Provide the (X, Y) coordinate of the cell's center where the given text is located.  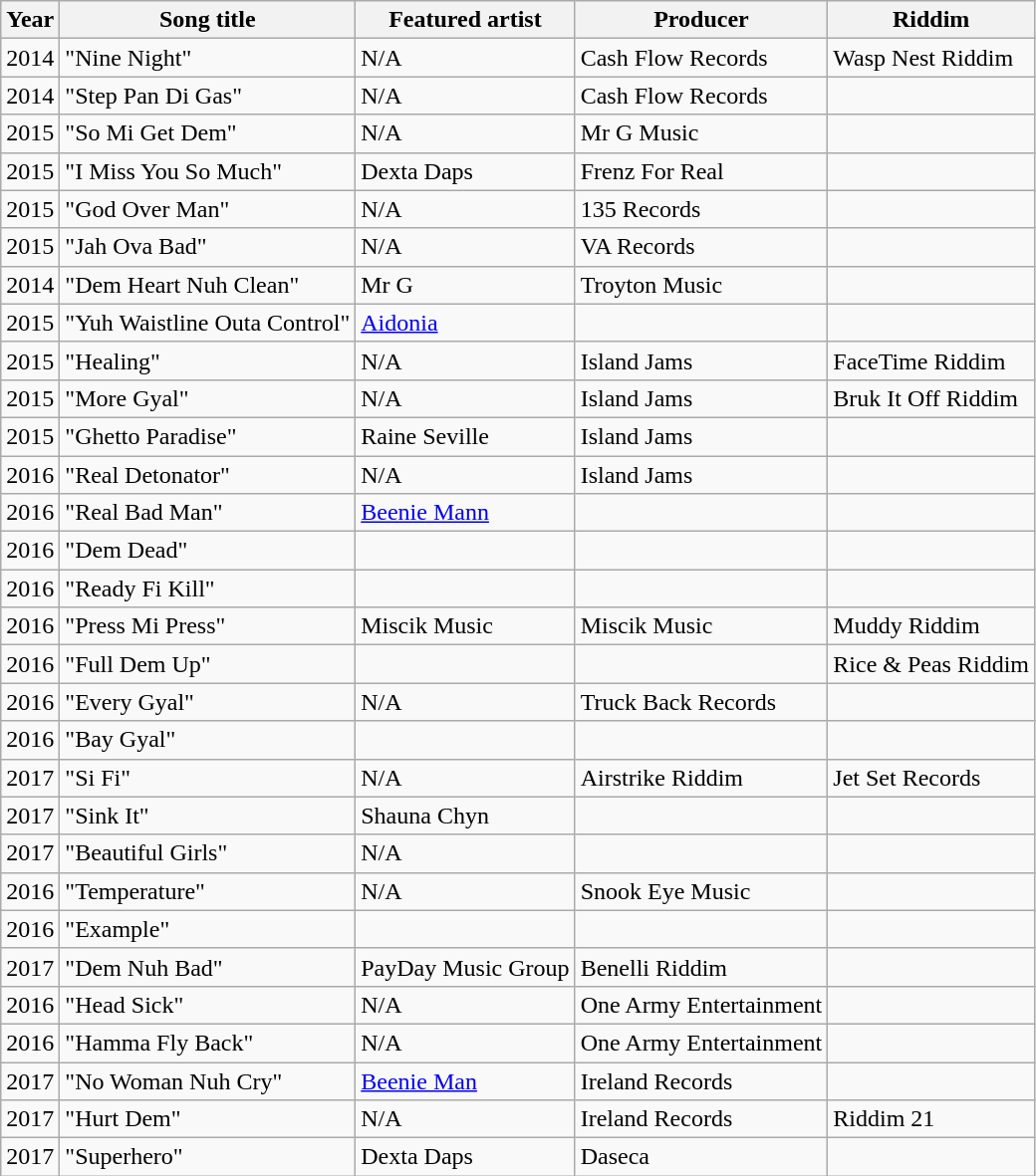
"Bay Gyal" (207, 740)
Frenz For Real (701, 171)
Mr G Music (701, 133)
Aidonia (465, 323)
"Temperature" (207, 891)
"I Miss You So Much" (207, 171)
Wasp Nest Riddim (931, 58)
"Dem Nuh Bad" (207, 967)
Shauna Chyn (465, 816)
Rice & Peas Riddim (931, 664)
"Dem Dead" (207, 551)
"Full Dem Up" (207, 664)
"So Mi Get Dem" (207, 133)
"Superhero" (207, 1157)
"Ghetto Paradise" (207, 436)
"Head Sick" (207, 1005)
"Real Detonator" (207, 475)
Raine Seville (465, 436)
Muddy Riddim (931, 626)
Bruk It Off Riddim (931, 398)
"God Over Man" (207, 209)
"Ready Fi Kill" (207, 588)
"More Gyal" (207, 398)
"Beautiful Girls" (207, 853)
"Dem Heart Nuh Clean" (207, 285)
Beenie Man (465, 1080)
Year (30, 20)
Snook Eye Music (701, 891)
135 Records (701, 209)
"Yuh Waistline Outa Control" (207, 323)
Song title (207, 20)
"Hamma Fly Back" (207, 1043)
"No Woman Nuh Cry" (207, 1080)
"Real Bad Man" (207, 513)
"Si Fi" (207, 778)
FaceTime Riddim (931, 360)
Airstrike Riddim (701, 778)
Mr G (465, 285)
Truck Back Records (701, 702)
Beenie Mann (465, 513)
"Press Mi Press" (207, 626)
"Hurt Dem" (207, 1119)
Troyton Music (701, 285)
Producer (701, 20)
Featured artist (465, 20)
Jet Set Records (931, 778)
PayDay Music Group (465, 967)
"Jah Ova Bad" (207, 247)
"Nine Night" (207, 58)
Riddim (931, 20)
"Healing" (207, 360)
Riddim 21 (931, 1119)
Daseca (701, 1157)
Benelli Riddim (701, 967)
"Example" (207, 929)
"Sink It" (207, 816)
"Step Pan Di Gas" (207, 96)
VA Records (701, 247)
"Every Gyal" (207, 702)
